Provide the (X, Y) coordinate of the cell's center where the given text is located.  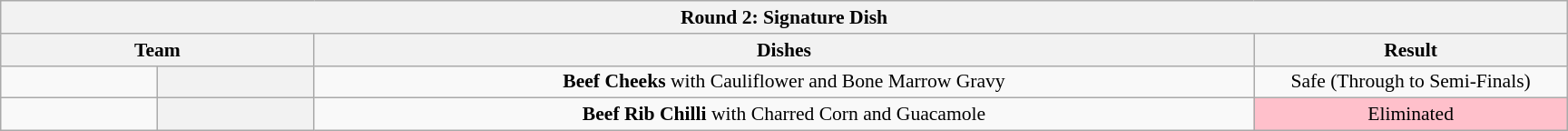
Eliminated (1410, 115)
Dishes (784, 50)
Safe (Through to Semi-Finals) (1410, 82)
Result (1410, 50)
Round 2: Signature Dish (784, 17)
Beef Rib Chilli with Charred Corn and Guacamole (784, 115)
Beef Cheeks with Cauliflower and Bone Marrow Gravy (784, 82)
Team (158, 50)
